Search for the cell housing the specified text and yield its (x, y) center coordinate. 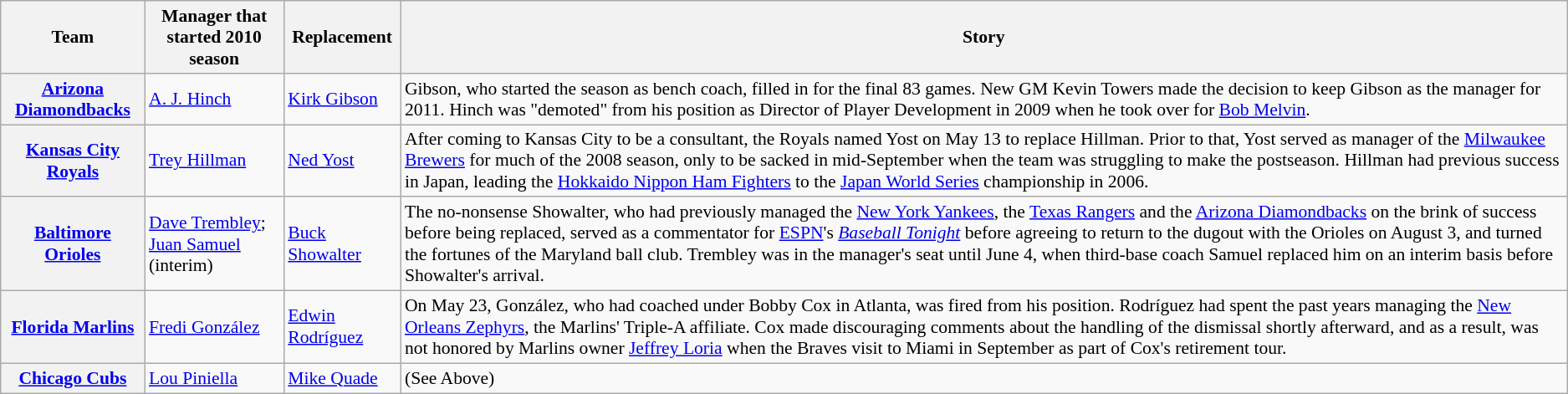
Mike Quade (342, 378)
Kansas City Royals (73, 161)
Kirk Gibson (342, 99)
Buck Showalter (342, 244)
Arizona Diamondbacks (73, 99)
Lou Piniella (214, 378)
Chicago Cubs (73, 378)
A. J. Hinch (214, 99)
Ned Yost (342, 161)
Trey Hillman (214, 161)
Fredi González (214, 328)
Replacement (342, 37)
Story (983, 37)
(See Above) (983, 378)
Team (73, 37)
Manager that started 2010 season (214, 37)
Baltimore Orioles (73, 244)
Edwin Rodríguez (342, 328)
Dave Trembley;Juan Samuel (interim) (214, 244)
Florida Marlins (73, 328)
